Scan for the cell matching the given text and deliver its [X, Y] coordinate at center. 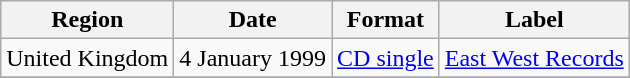
Region [88, 20]
United Kingdom [88, 58]
East West Records [534, 58]
Label [534, 20]
Format [386, 20]
4 January 1999 [253, 58]
Date [253, 20]
CD single [386, 58]
